Locate the cell with the specified text and output its [x, y] center coordinate. 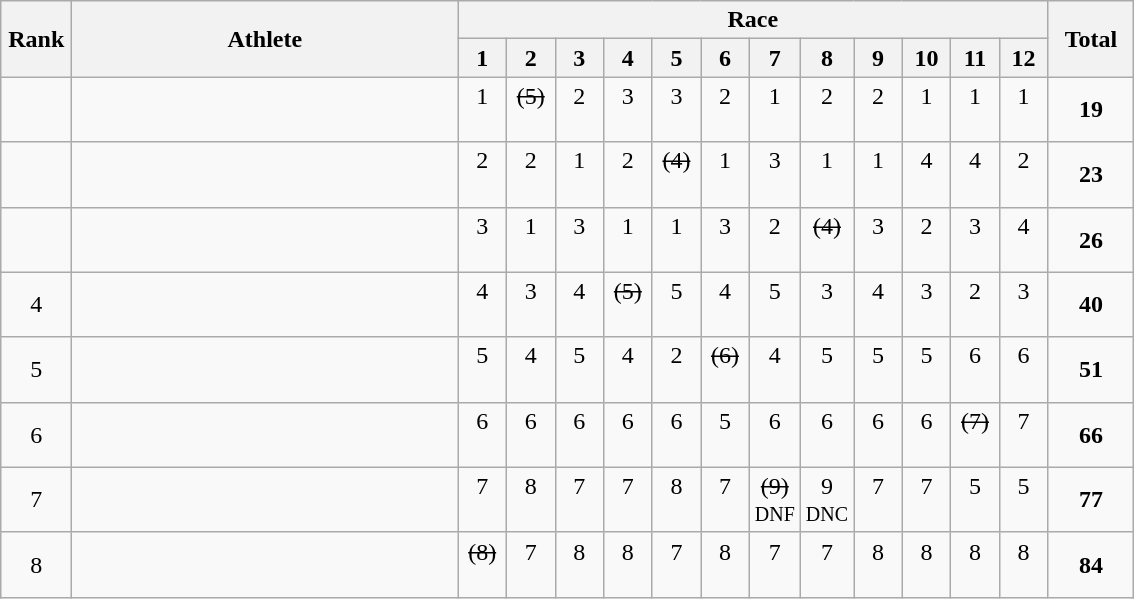
(6) [726, 370]
77 [1091, 500]
19 [1091, 110]
11 [976, 58]
66 [1091, 434]
Athlete [265, 39]
51 [1091, 370]
9DNC [826, 500]
(9)DNF [774, 500]
40 [1091, 304]
Race [753, 20]
26 [1091, 240]
Rank [36, 39]
84 [1091, 564]
(7) [976, 434]
(8) [482, 564]
12 [1024, 58]
Total [1091, 39]
9 [878, 58]
23 [1091, 174]
10 [926, 58]
